Return the [X, Y] coordinate for the center point of the cell that contains the specified text.  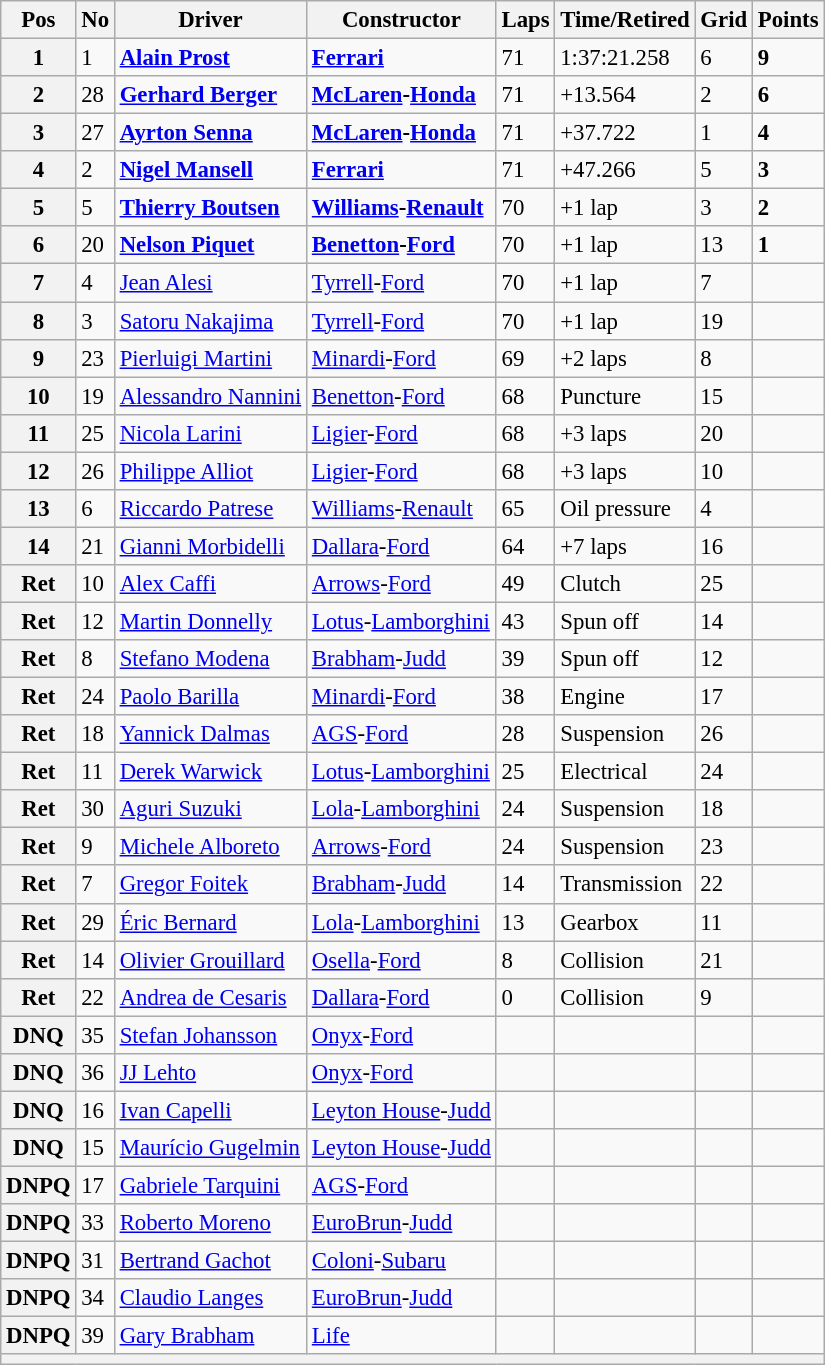
1:37:21.258 [625, 58]
+2 laps [625, 358]
35 [95, 1035]
31 [95, 1261]
Gregor Foitek [210, 885]
29 [95, 922]
Transmission [625, 885]
Oil pressure [625, 509]
+47.266 [625, 170]
Time/Retired [625, 20]
69 [526, 358]
Electrical [625, 772]
Laps [526, 20]
Philippe Alliot [210, 471]
Constructor [402, 20]
Ivan Capelli [210, 1110]
Jean Alesi [210, 283]
Éric Bernard [210, 922]
Engine [625, 697]
30 [95, 809]
Pos [38, 20]
49 [526, 584]
Life [402, 1336]
No [95, 20]
27 [95, 133]
Stefano Modena [210, 659]
Thierry Boutsen [210, 208]
Gianni Morbidelli [210, 546]
+13.564 [625, 95]
Gabriele Tarquini [210, 1185]
65 [526, 509]
0 [526, 997]
Grid [724, 20]
Osella-Ford [402, 960]
Ayrton Senna [210, 133]
43 [526, 621]
Bertrand Gachot [210, 1261]
Derek Warwick [210, 772]
Alex Caffi [210, 584]
+7 laps [625, 546]
Olivier Grouillard [210, 960]
Alain Prost [210, 58]
38 [526, 697]
36 [95, 1073]
Andrea de Cesaris [210, 997]
Maurício Gugelmin [210, 1148]
Nelson Piquet [210, 245]
Driver [210, 20]
Gerhard Berger [210, 95]
Roberto Moreno [210, 1223]
Martin Donnelly [210, 621]
+37.722 [625, 133]
Yannick Dalmas [210, 734]
Coloni-Subaru [402, 1261]
Stefan Johansson [210, 1035]
Gary Brabham [210, 1336]
Gearbox [625, 922]
Nigel Mansell [210, 170]
33 [95, 1223]
Michele Alboreto [210, 847]
Aguri Suzuki [210, 809]
64 [526, 546]
Puncture [625, 396]
34 [95, 1298]
Satoru Nakajima [210, 321]
Claudio Langes [210, 1298]
Points [788, 20]
Riccardo Patrese [210, 509]
JJ Lehto [210, 1073]
Nicola Larini [210, 433]
Alessandro Nannini [210, 396]
Clutch [625, 584]
Paolo Barilla [210, 697]
Pierluigi Martini [210, 358]
